Detect which cell encompasses the target text, then output its [x, y] center coordinate. 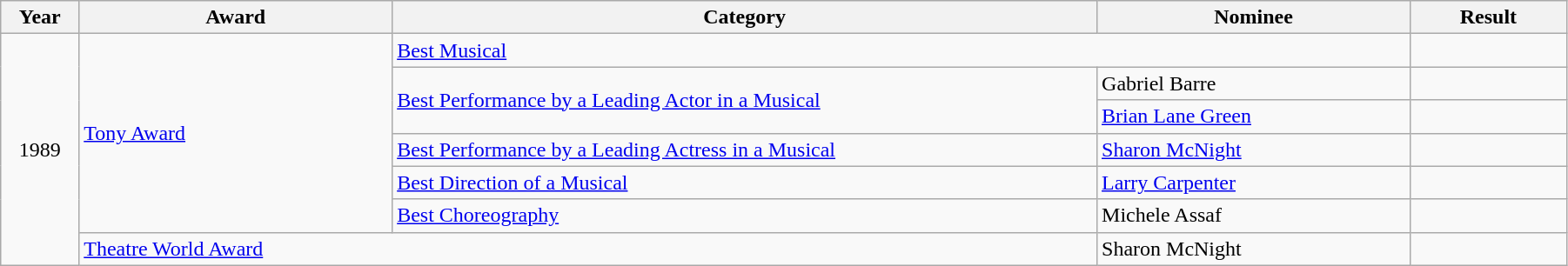
Best Choreography [745, 216]
Award [236, 17]
Nominee [1254, 17]
Category [745, 17]
Result [1488, 17]
Best Direction of a Musical [745, 183]
Theatre World Award [588, 249]
1989 [40, 150]
Year [40, 17]
Michele Assaf [1254, 216]
Best Performance by a Leading Actress in a Musical [745, 150]
Larry Carpenter [1254, 183]
Best Musical [901, 50]
Best Performance by a Leading Actor in a Musical [745, 100]
Tony Award [236, 133]
Brian Lane Green [1254, 116]
Gabriel Barre [1254, 83]
